From the cell containing the given text, extract its center point as [X, Y] coordinate. 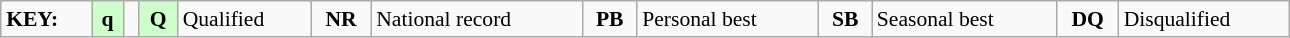
q [108, 19]
PB [610, 19]
Seasonal best [964, 19]
NR [341, 19]
Qualified [244, 19]
Personal best [728, 19]
National record [476, 19]
Disqualified [1204, 19]
DQ [1088, 19]
Q [158, 19]
SB [846, 19]
KEY: [46, 19]
